From the cell containing the given text, extract its center point as [X, Y] coordinate. 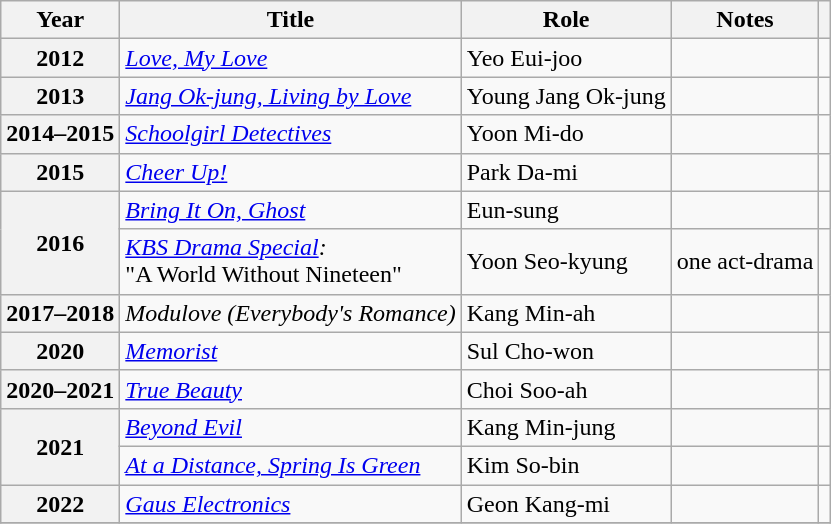
Park Da-mi [566, 172]
2015 [60, 172]
True Beauty [290, 389]
2021 [60, 446]
At a Distance, Spring Is Green [290, 465]
Modulove (Everybody's Romance) [290, 313]
2020–2021 [60, 389]
Kang Min-ah [566, 313]
Notes [745, 20]
Cheer Up! [290, 172]
Schoolgirl Detectives [290, 134]
Beyond Evil [290, 427]
KBS Drama Special:"A World Without Nineteen" [290, 262]
Yeo Eui-joo [566, 58]
Gaus Electronics [290, 503]
2014–2015 [60, 134]
Eun-sung [566, 210]
2017–2018 [60, 313]
Sul Cho-won [566, 351]
2013 [60, 96]
one act-drama [745, 262]
Role [566, 20]
Young Jang Ok-jung [566, 96]
Yoon Seo-kyung [566, 262]
2016 [60, 242]
2020 [60, 351]
Kang Min-jung [566, 427]
Yoon Mi-do [566, 134]
Geon Kang-mi [566, 503]
Memorist [290, 351]
2012 [60, 58]
Kim So-bin [566, 465]
Year [60, 20]
2022 [60, 503]
Choi Soo-ah [566, 389]
Love, My Love [290, 58]
Bring It On, Ghost [290, 210]
Jang Ok-jung, Living by Love [290, 96]
Title [290, 20]
